Detect which cell encompasses the target text, then output its (X, Y) center coordinate. 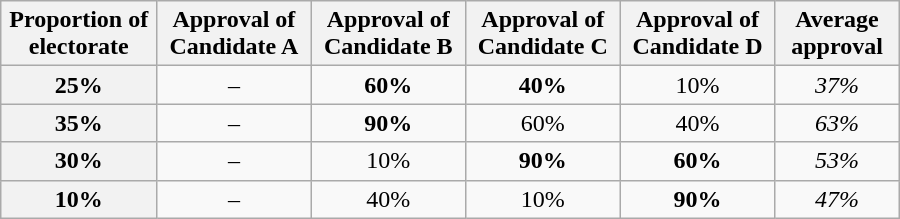
Approval of Candidate B (388, 34)
63% (837, 123)
Proportion of electorate (79, 34)
30% (79, 161)
53% (837, 161)
Approval of Candidate D (698, 34)
25% (79, 85)
37% (837, 85)
Average approval (837, 34)
Approval of Candidate C (542, 34)
47% (837, 199)
Approval of Candidate A (234, 34)
35% (79, 123)
